Output the [x, y] coordinate of the center of the cell containing the given text.  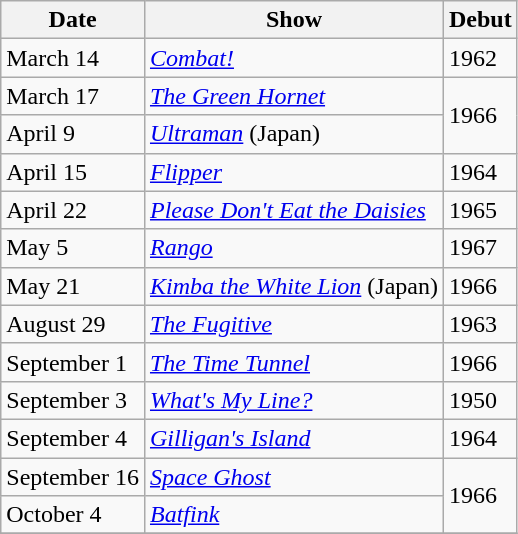
September 16 [73, 477]
What's My Line? [294, 400]
Ultraman (Japan) [294, 134]
Debut [480, 20]
Space Ghost [294, 477]
The Green Hornet [294, 96]
Date [73, 20]
September 3 [73, 400]
August 29 [73, 324]
September 4 [73, 438]
Combat! [294, 58]
Kimba the White Lion (Japan) [294, 286]
April 9 [73, 134]
1963 [480, 324]
1965 [480, 210]
Batfink [294, 515]
1950 [480, 400]
March 17 [73, 96]
April 22 [73, 210]
May 5 [73, 248]
April 15 [73, 172]
Gilligan's Island [294, 438]
The Time Tunnel [294, 362]
September 1 [73, 362]
October 4 [73, 515]
Show [294, 20]
Please Don't Eat the Daisies [294, 210]
The Fugitive [294, 324]
March 14 [73, 58]
1962 [480, 58]
Flipper [294, 172]
Rango [294, 248]
May 21 [73, 286]
1967 [480, 248]
